Output the [X, Y] coordinate of the center of the cell containing the given text.  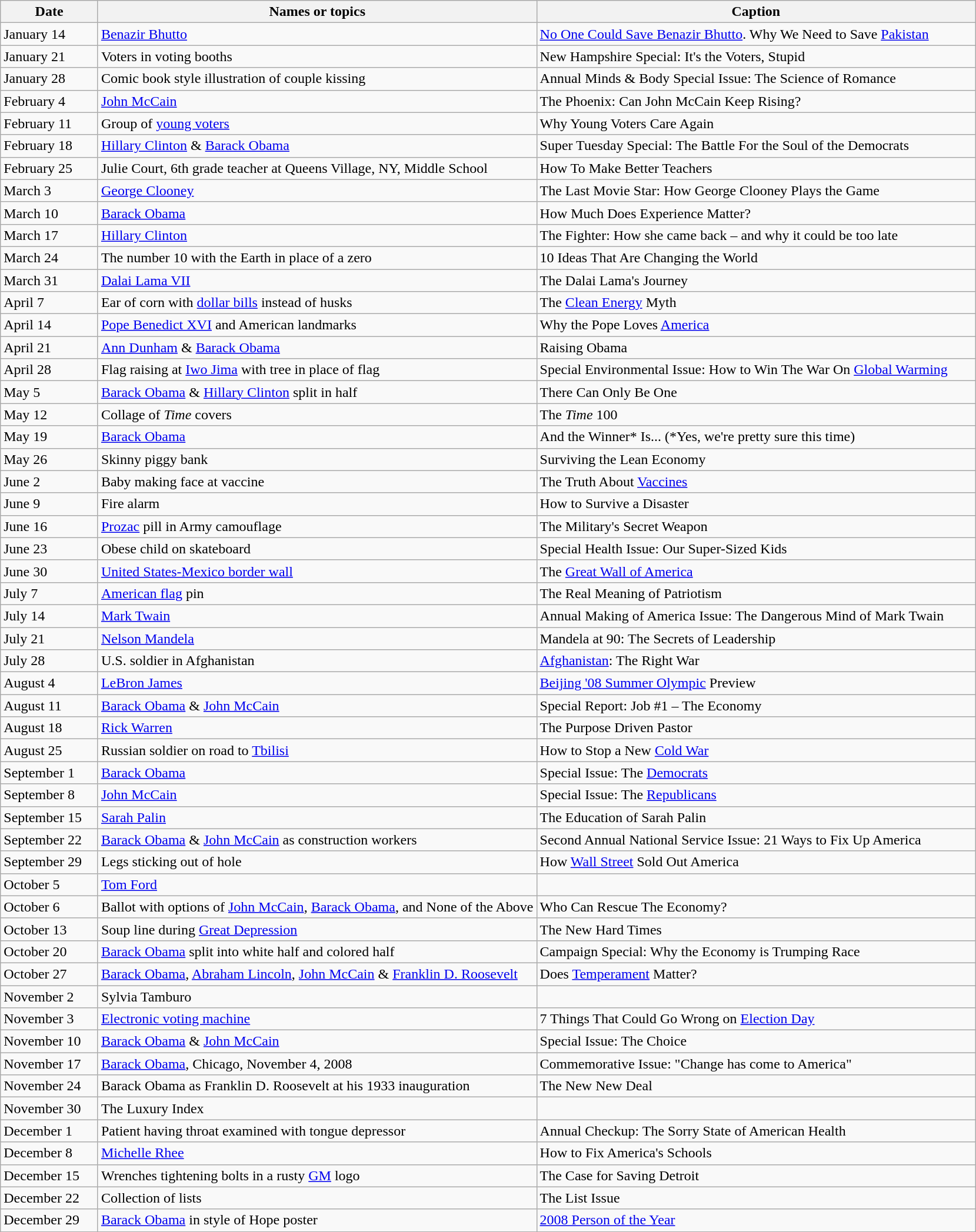
Fire alarm [317, 504]
Special Issue: The Democrats [756, 773]
The Last Movie Star: How George Clooney Plays the Game [756, 191]
New Hampshire Special: It's the Voters, Stupid [756, 56]
Annual Making of America Issue: The Dangerous Mind of Mark Twain [756, 616]
Special Report: Job #1 – The Economy [756, 706]
Obese child on skateboard [317, 549]
June 9 [49, 504]
No One Could Save Benazir Bhutto. Why We Need to Save Pakistan [756, 34]
January 21 [49, 56]
Annual Minds & Body Special Issue: The Science of Romance [756, 79]
Rick Warren [317, 728]
The Dalai Lama's Journey [756, 281]
June 23 [49, 549]
January 14 [49, 34]
How Wall Street Sold Out America [756, 862]
How To Make Better Teachers [756, 168]
The Real Meaning of Patriotism [756, 593]
October 6 [49, 907]
Soup line during Great Depression [317, 929]
Prozac pill in Army camouflage [317, 526]
December 15 [49, 1176]
July 28 [49, 661]
10 Ideas That Are Changing the World [756, 258]
Collection of lists [317, 1198]
Special Health Issue: Our Super-Sized Kids [756, 549]
Patient having throat examined with tongue depressor [317, 1131]
And the Winner* Is... (*Yes, we're pretty sure this time) [756, 437]
May 12 [49, 415]
March 10 [49, 213]
2008 Person of the Year [756, 1220]
March 24 [49, 258]
Why Young Voters Care Again [756, 123]
Campaign Special: Why the Economy is Trumping Race [756, 951]
Surviving the Lean Economy [756, 459]
August 4 [49, 683]
Barack Obama in style of Hope poster [317, 1220]
September 15 [49, 817]
November 10 [49, 1041]
July 21 [49, 638]
The Education of Sarah Palin [756, 817]
July 14 [49, 616]
Hillary Clinton & Barack Obama [317, 146]
LeBron James [317, 683]
How Much Does Experience Matter? [756, 213]
November 17 [49, 1064]
The Clean Energy Myth [756, 303]
September 8 [49, 795]
Special Issue: The Republicans [756, 795]
The Great Wall of America [756, 571]
Michelle Rhee [317, 1153]
Date [49, 12]
Russian soldier on road to Tbilisi [317, 750]
Super Tuesday Special: The Battle For the Soul of the Democrats [756, 146]
Barack Obama & Hillary Clinton split in half [317, 392]
The Time 100 [756, 415]
Names or topics [317, 12]
The Truth About Vaccines [756, 482]
U.S. soldier in Afghanistan [317, 661]
How to Fix America's Schools [756, 1153]
January 28 [49, 79]
July 7 [49, 593]
The Luxury Index [317, 1109]
Tom Ford [317, 884]
American flag pin [317, 593]
November 24 [49, 1086]
Caption [756, 12]
November 2 [49, 997]
October 5 [49, 884]
The New Hard Times [756, 929]
February 25 [49, 168]
Commemorative Issue: "Change has come to America" [756, 1064]
June 2 [49, 482]
How to Survive a Disaster [756, 504]
Special Environmental Issue: How to Win The War On Global Warming [756, 370]
Beijing '08 Summer Olympic Preview [756, 683]
7 Things That Could Go Wrong on Election Day [756, 1019]
October 20 [49, 951]
April 14 [49, 325]
The List Issue [756, 1198]
December 8 [49, 1153]
The Purpose Driven Pastor [756, 728]
Who Can Rescue The Economy? [756, 907]
Barack Obama split into white half and colored half [317, 951]
Does Temperament Matter? [756, 974]
Barack Obama as Franklin D. Roosevelt at his 1933 inauguration [317, 1086]
September 1 [49, 773]
The Case for Saving Detroit [756, 1176]
Comic book style illustration of couple kissing [317, 79]
United States-Mexico border wall [317, 571]
Mandela at 90: The Secrets of Leadership [756, 638]
Sarah Palin [317, 817]
Annual Checkup: The Sorry State of American Health [756, 1131]
June 30 [49, 571]
December 1 [49, 1131]
The Military's Secret Weapon [756, 526]
Dalai Lama VII [317, 281]
Why the Pope Loves America [756, 325]
May 19 [49, 437]
Afghanistan: The Right War [756, 661]
April 21 [49, 348]
Hillary Clinton [317, 235]
April 28 [49, 370]
George Clooney [317, 191]
February 11 [49, 123]
Special Issue: The Choice [756, 1041]
Electronic voting machine [317, 1019]
Group of young voters [317, 123]
April 7 [49, 303]
June 16 [49, 526]
December 22 [49, 1198]
Pope Benedict XVI and American landmarks [317, 325]
October 13 [49, 929]
Mark Twain [317, 616]
Collage of Time covers [317, 415]
How to Stop a New Cold War [756, 750]
February 18 [49, 146]
November 3 [49, 1019]
May 5 [49, 392]
Ann Dunham & Barack Obama [317, 348]
March 17 [49, 235]
Raising Obama [756, 348]
Barack Obama & John McCain as construction workers [317, 840]
May 26 [49, 459]
Wrenches tightening bolts in a rusty GM logo [317, 1176]
August 18 [49, 728]
November 30 [49, 1109]
Julie Court, 6th grade teacher at Queens Village, NY, Middle School [317, 168]
August 25 [49, 750]
The New New Deal [756, 1086]
Barack Obama, Chicago, November 4, 2008 [317, 1064]
February 4 [49, 101]
There Can Only Be One [756, 392]
Second Annual National Service Issue: 21 Ways to Fix Up America [756, 840]
October 27 [49, 974]
Skinny piggy bank [317, 459]
The Phoenix: Can John McCain Keep Rising? [756, 101]
September 22 [49, 840]
Benazir Bhutto [317, 34]
Ballot with options of John McCain, Barack Obama, and None of the Above [317, 907]
The Fighter: How she came back – and why it could be too late [756, 235]
Barack Obama, Abraham Lincoln, John McCain & Franklin D. Roosevelt [317, 974]
The number 10 with the Earth in place of a zero [317, 258]
Baby making face at vaccine [317, 482]
Nelson Mandela [317, 638]
Ear of corn with dollar bills instead of husks [317, 303]
September 29 [49, 862]
March 31 [49, 281]
March 3 [49, 191]
August 11 [49, 706]
Sylvia Tamburo [317, 997]
December 29 [49, 1220]
Legs sticking out of hole [317, 862]
Flag raising at Iwo Jima with tree in place of flag [317, 370]
Voters in voting booths [317, 56]
